Extract the (x, y) coordinate from the center of the cell holding the provided text.  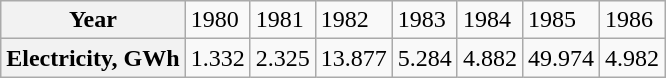
1984 (490, 20)
5.284 (424, 58)
1981 (282, 20)
49.974 (560, 58)
1982 (354, 20)
1.332 (218, 58)
1980 (218, 20)
1985 (560, 20)
4.882 (490, 58)
13.877 (354, 58)
2.325 (282, 58)
Year (93, 20)
1983 (424, 20)
4.982 (632, 58)
Electricity, GWh (93, 58)
1986 (632, 20)
